Output the [X, Y] coordinate of the center of the cell containing the given text.  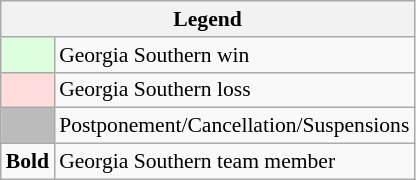
Georgia Southern win [234, 55]
Postponement/Cancellation/Suspensions [234, 126]
Georgia Southern loss [234, 90]
Georgia Southern team member [234, 162]
Legend [208, 19]
Bold [28, 162]
